Search for the cell housing the specified text and yield its [x, y] center coordinate. 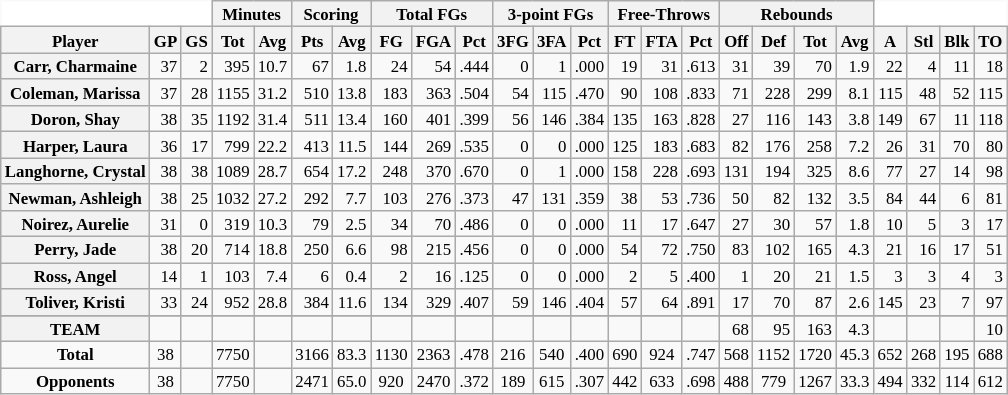
1152 [774, 355]
39 [774, 66]
0.4 [352, 276]
Off [736, 40]
65.0 [352, 381]
Def [774, 40]
31.4 [273, 119]
22.2 [273, 145]
401 [434, 119]
158 [624, 171]
.828 [701, 119]
33 [166, 302]
33.3 [855, 381]
.456 [474, 250]
.359 [590, 197]
Free-Throws [664, 14]
79 [312, 224]
22 [890, 66]
.407 [474, 302]
Total FGs [432, 14]
31.2 [273, 93]
1192 [233, 119]
.698 [701, 381]
149 [890, 119]
45.3 [855, 355]
.535 [474, 145]
1720 [815, 355]
7.2 [855, 145]
160 [392, 119]
17.2 [352, 171]
329 [434, 302]
1.5 [855, 276]
114 [956, 381]
64 [662, 302]
3.8 [855, 119]
.670 [474, 171]
Rebounds [797, 14]
Ross, Angel [76, 276]
Scoring [330, 14]
83 [736, 250]
145 [890, 302]
Opponents [76, 381]
18 [990, 66]
216 [513, 355]
.372 [474, 381]
194 [774, 171]
7.7 [352, 197]
7 [956, 302]
1089 [233, 171]
332 [924, 381]
TEAM [76, 328]
19 [624, 66]
87 [815, 302]
59 [513, 302]
319 [233, 224]
10.3 [273, 224]
Blk [956, 40]
Doron, Shay [76, 119]
Coleman, Marissa [76, 93]
652 [890, 355]
77 [890, 171]
28 [196, 93]
.384 [590, 119]
.125 [474, 276]
Minutes [252, 14]
50 [736, 197]
72 [662, 250]
.373 [474, 197]
134 [392, 302]
Langhorne, Crystal [76, 171]
35 [196, 119]
.486 [474, 224]
28.8 [273, 302]
56 [513, 119]
FG [392, 40]
920 [392, 381]
36 [166, 145]
924 [662, 355]
189 [513, 381]
325 [815, 171]
442 [624, 381]
10.7 [273, 66]
714 [233, 250]
Noirez, Aurelie [76, 224]
690 [624, 355]
51 [990, 250]
176 [774, 145]
7.4 [273, 276]
Newman, Ashleigh [76, 197]
363 [434, 93]
26 [890, 145]
2471 [312, 381]
30 [774, 224]
3FG [513, 40]
.833 [701, 93]
Player [76, 40]
Pts [312, 40]
215 [434, 250]
3FA [552, 40]
Stl [924, 40]
370 [434, 171]
799 [233, 145]
.747 [701, 355]
384 [312, 302]
102 [774, 250]
1155 [233, 93]
2.6 [855, 302]
97 [990, 302]
95 [774, 328]
395 [233, 66]
268 [924, 355]
540 [552, 355]
47 [513, 197]
52 [956, 93]
413 [312, 145]
292 [312, 197]
48 [924, 93]
195 [956, 355]
.683 [701, 145]
.404 [590, 302]
612 [990, 381]
108 [662, 93]
.399 [474, 119]
2363 [434, 355]
FT [624, 40]
3-point FGs [550, 14]
1130 [392, 355]
FTA [662, 40]
Perry, Jade [76, 250]
84 [890, 197]
83.3 [352, 355]
568 [736, 355]
8.6 [855, 171]
.613 [701, 66]
Total [76, 355]
.504 [474, 93]
688 [990, 355]
654 [312, 171]
494 [890, 381]
71 [736, 93]
250 [312, 250]
299 [815, 93]
81 [990, 197]
165 [815, 250]
.891 [701, 302]
34 [392, 224]
.444 [474, 66]
28.7 [273, 171]
144 [392, 145]
.750 [701, 250]
511 [312, 119]
68 [736, 328]
6.6 [352, 250]
.693 [701, 171]
2.5 [352, 224]
23 [924, 302]
952 [233, 302]
53 [662, 197]
488 [736, 381]
118 [990, 119]
FGA [434, 40]
18.8 [273, 250]
1267 [815, 381]
276 [434, 197]
90 [624, 93]
Carr, Charmaine [76, 66]
1.9 [855, 66]
633 [662, 381]
3166 [312, 355]
.647 [701, 224]
44 [924, 197]
27.2 [273, 197]
143 [815, 119]
13.8 [352, 93]
11.5 [352, 145]
248 [392, 171]
510 [312, 93]
8.1 [855, 93]
13.4 [352, 119]
116 [774, 119]
.307 [590, 381]
269 [434, 145]
.478 [474, 355]
135 [624, 119]
615 [552, 381]
3.5 [855, 197]
GP [166, 40]
80 [990, 145]
.736 [701, 197]
TO [990, 40]
258 [815, 145]
2470 [434, 381]
25 [196, 197]
125 [624, 145]
1032 [233, 197]
A [890, 40]
Toliver, Kristi [76, 302]
GS [196, 40]
132 [815, 197]
Harper, Laura [76, 145]
11.6 [352, 302]
779 [774, 381]
.470 [590, 93]
